Provide the (x, y) coordinate of the cell's center where the given text is located.  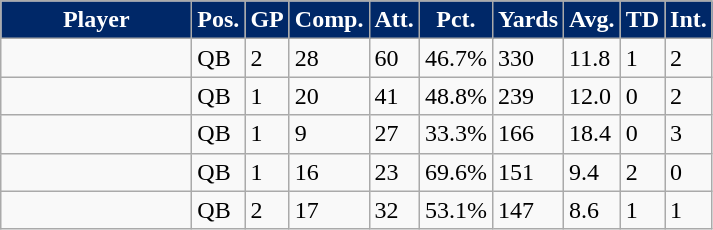
12.0 (592, 96)
28 (329, 58)
9.4 (592, 172)
Pos. (218, 20)
48.8% (456, 96)
41 (394, 96)
18.4 (592, 134)
32 (394, 210)
3 (689, 134)
46.7% (456, 58)
166 (528, 134)
8.6 (592, 210)
GP (267, 20)
147 (528, 210)
9 (329, 134)
27 (394, 134)
Pct. (456, 20)
23 (394, 172)
151 (528, 172)
33.3% (456, 134)
TD (642, 20)
Att. (394, 20)
16 (329, 172)
Comp. (329, 20)
20 (329, 96)
Yards (528, 20)
239 (528, 96)
69.6% (456, 172)
11.8 (592, 58)
Int. (689, 20)
60 (394, 58)
330 (528, 58)
53.1% (456, 210)
Player (96, 20)
Avg. (592, 20)
17 (329, 210)
